Determine the (x, y) coordinate at the center of the cell enclosing the given text.  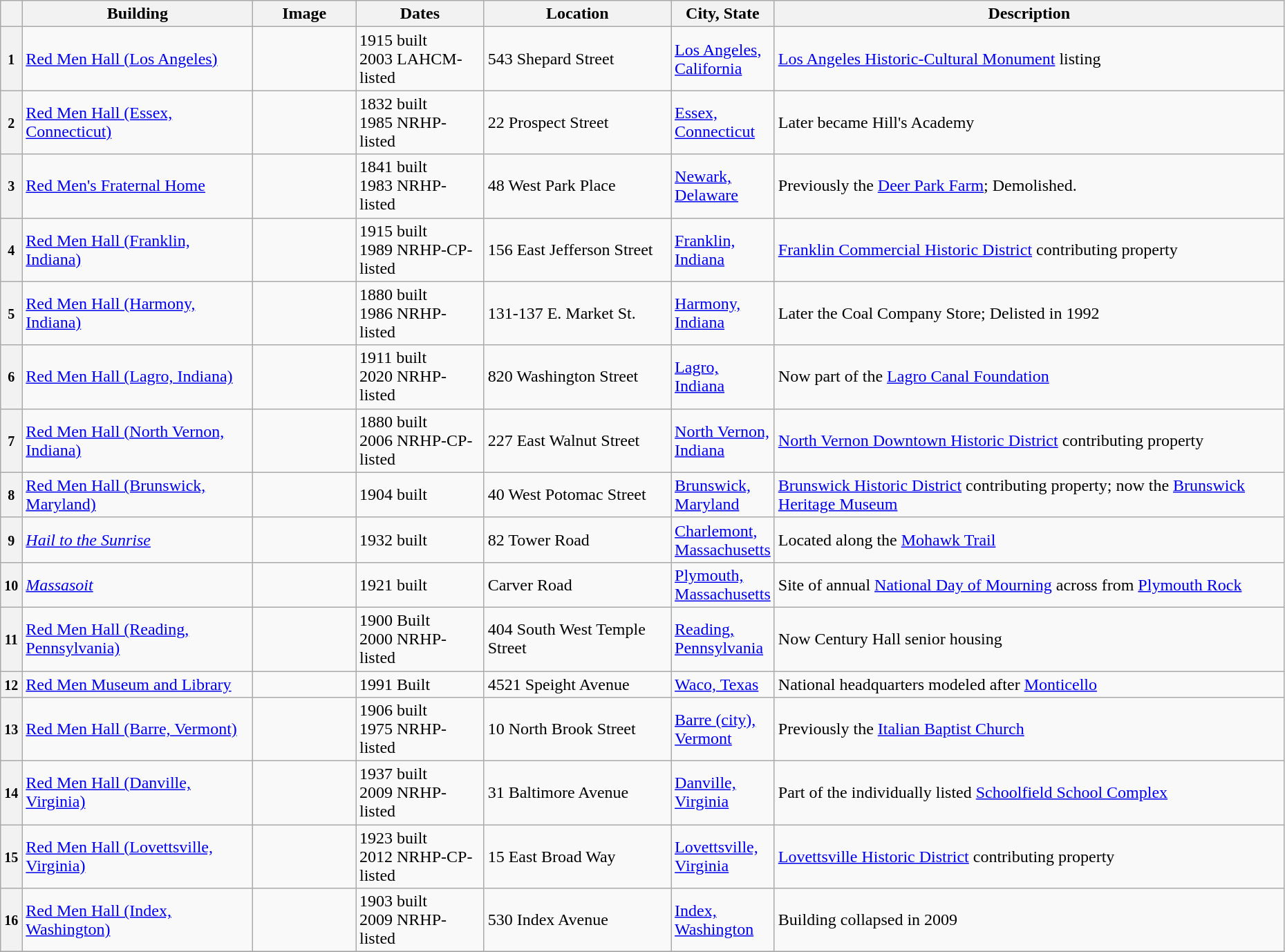
2 (11, 122)
Lovettsville, Virginia (723, 857)
Lagro, Indiana (723, 377)
Now part of the Lagro Canal Foundation (1029, 377)
Red Men Hall (Lovettsville, Virginia) (138, 857)
Red Men Hall (Essex, Connecticut) (138, 122)
Later became Hill's Academy (1029, 122)
1880 built2006 NRHP-CP-listed (420, 440)
1900 Built2000 NRHP-listed (420, 639)
13 (11, 729)
Red Men's Fraternal Home (138, 186)
Newark, Delaware (723, 186)
Lovettsville Historic District contributing property (1029, 857)
Essex, Connecticut (723, 122)
Reading, Pennsylvania (723, 639)
Red Men Hall (Lagro, Indiana) (138, 377)
6 (11, 377)
227 East Walnut Street (577, 440)
9 (11, 539)
Located along the Mohawk Trail (1029, 539)
1915 built2003 LAHCM-listed (420, 59)
Location (577, 14)
131-137 E. Market St. (577, 313)
Building collapsed in 2009 (1029, 920)
40 West Potomac Street (577, 495)
11 (11, 639)
404 South West Temple Street (577, 639)
Barre (city), Vermont (723, 729)
Previously the Deer Park Farm; Demolished. (1029, 186)
Brunswick Historic District contributing property; now the Brunswick Heritage Museum (1029, 495)
Los Angeles, California (723, 59)
Danville, Virginia (723, 793)
820 Washington Street (577, 377)
Red Men Hall (Reading, Pennsylvania) (138, 639)
Red Men Hall (Franklin, Indiana) (138, 250)
1911 built2020 NRHP-listed (420, 377)
Description (1029, 14)
Red Men Hall (Harmony, Indiana) (138, 313)
1921 built (420, 585)
Charlemont, Massachusetts (723, 539)
4 (11, 250)
Red Men Hall (Los Angeles) (138, 59)
31 Baltimore Avenue (577, 793)
8 (11, 495)
Red Men Hall (North Vernon, Indiana) (138, 440)
12 (11, 684)
10 (11, 585)
15 (11, 857)
82 Tower Road (577, 539)
22 Prospect Street (577, 122)
Image (304, 14)
Part of the individually listed Schoolfield School Complex (1029, 793)
530 Index Avenue (577, 920)
Brunswick, Maryland (723, 495)
1841 built1983 NRHP-listed (420, 186)
5 (11, 313)
10 North Brook Street (577, 729)
Massasoit (138, 585)
1937 built2009 NRHP-listed (420, 793)
16 (11, 920)
3 (11, 186)
City, State (723, 14)
15 East Broad Way (577, 857)
Later the Coal Company Store; Delisted in 1992 (1029, 313)
National headquarters modeled after Monticello (1029, 684)
1932 built (420, 539)
1832 built1985 NRHP-listed (420, 122)
Now Century Hall senior housing (1029, 639)
1 (11, 59)
Red Men Hall (Barre, Vermont) (138, 729)
Franklin, Indiana (723, 250)
1991 Built (420, 684)
1915 built1989 NRHP-CP-listed (420, 250)
1904 built (420, 495)
Index, Washington (723, 920)
Site of annual National Day of Mourning across from Plymouth Rock (1029, 585)
Red Men Hall (Index, Washington) (138, 920)
1906 built1975 NRHP-listed (420, 729)
Building (138, 14)
Franklin Commercial Historic District contributing property (1029, 250)
Waco, Texas (723, 684)
1880 built1986 NRHP-listed (420, 313)
156 East Jefferson Street (577, 250)
Carver Road (577, 585)
Los Angeles Historic-Cultural Monument listing (1029, 59)
Red Men Hall (Danville, Virginia) (138, 793)
543 Shepard Street (577, 59)
Previously the Italian Baptist Church (1029, 729)
North Vernon, Indiana (723, 440)
Harmony, Indiana (723, 313)
Dates (420, 14)
North Vernon Downtown Historic District contributing property (1029, 440)
Hail to the Sunrise (138, 539)
48 West Park Place (577, 186)
7 (11, 440)
Red Men Museum and Library (138, 684)
1903 built2009 NRHP-listed (420, 920)
14 (11, 793)
Red Men Hall (Brunswick, Maryland) (138, 495)
1923 built2012 NRHP-CP-listed (420, 857)
Plymouth, Massachusetts (723, 585)
4521 Speight Avenue (577, 684)
